Return (x, y) of the center of cell containing provided text 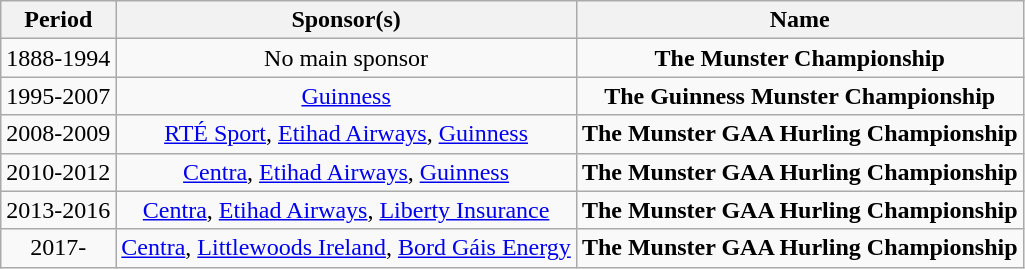
2008-2009 (58, 134)
1995-2007 (58, 96)
2017- (58, 248)
Sponsor(s) (346, 20)
The Guinness Munster Championship (800, 96)
Period (58, 20)
Centra, Etihad Airways, Liberty Insurance (346, 210)
1888-1994 (58, 58)
2013-2016 (58, 210)
No main sponsor (346, 58)
Centra, Etihad Airways, Guinness (346, 172)
Name (800, 20)
2010-2012 (58, 172)
Centra, Littlewoods Ireland, Bord Gáis Energy (346, 248)
Guinness (346, 96)
The Munster Championship (800, 58)
RTÉ Sport, Etihad Airways, Guinness (346, 134)
